Locate the cell with the specified text and output its [x, y] center coordinate. 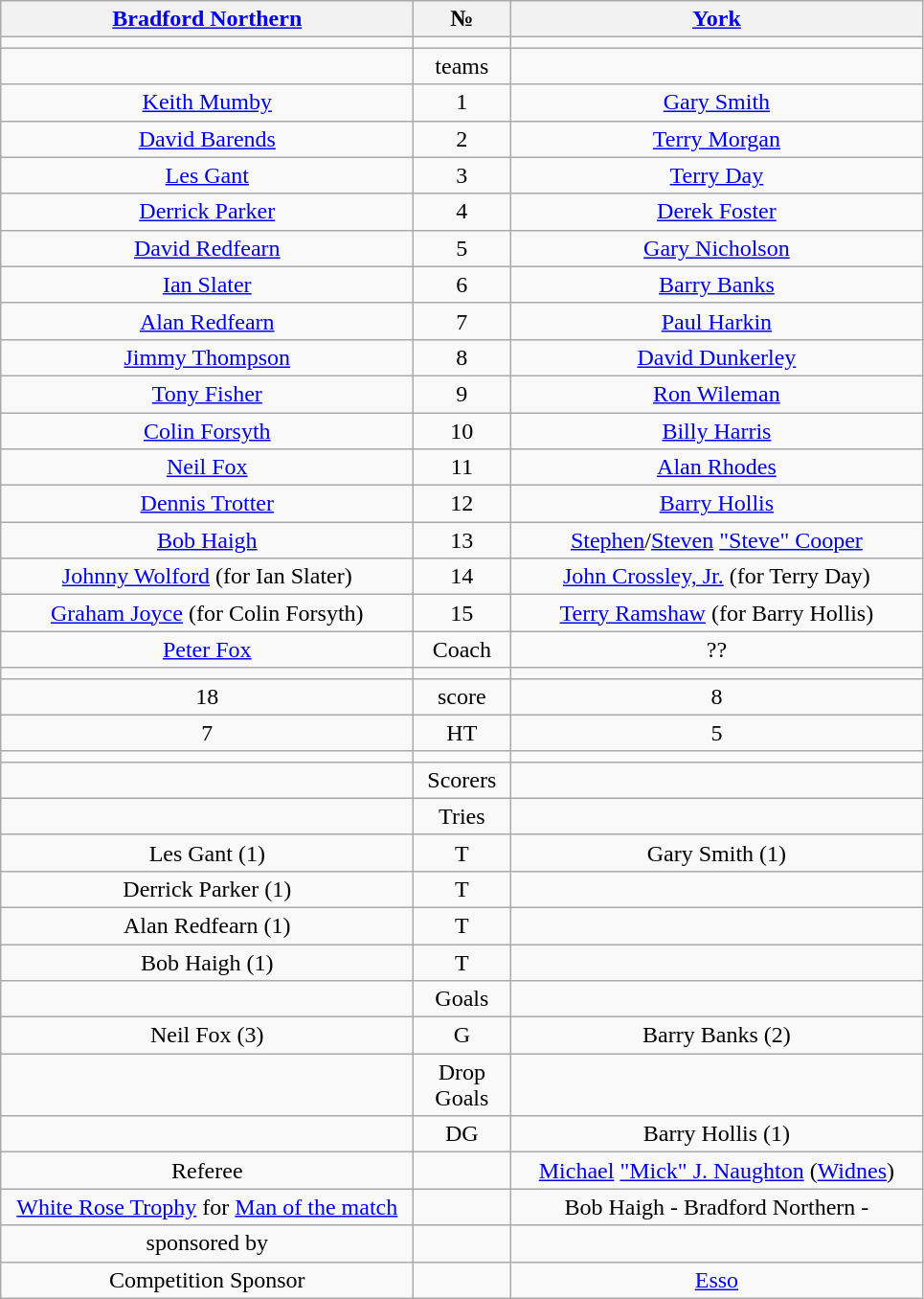
1 [462, 103]
Drop Goals [462, 1084]
Barry Hollis (1) [716, 1134]
Neil Fox (3) [207, 1036]
9 [462, 394]
Graham Joyce (for Colin Forsyth) [207, 613]
Johnny Wolford (for Ian Slater) [207, 577]
3 [462, 175]
Scorers [462, 780]
Terry Morgan [716, 139]
№ [462, 19]
Alan Redfearn (1) [207, 925]
Gary Nicholson [716, 248]
Neil Fox [207, 467]
Michael "Mick" J. Naughton (Widnes) [716, 1171]
14 [462, 577]
Derrick Parker [207, 212]
score [462, 696]
10 [462, 430]
Stephen/Steven "Steve" Cooper [716, 540]
Bob Haigh [207, 540]
Les Gant [207, 175]
Barry Banks [716, 285]
Ron Wileman [716, 394]
Bob Haigh (1) [207, 963]
4 [462, 212]
Colin Forsyth [207, 430]
Billy Harris [716, 430]
6 [462, 285]
David Barends [207, 139]
?? [716, 649]
DG [462, 1134]
teams [462, 66]
18 [207, 696]
Dennis Trotter [207, 504]
David Dunkerley [716, 357]
Gary Smith (1) [716, 853]
Tries [462, 816]
Terry Ramshaw (for Barry Hollis) [716, 613]
Competition Sponsor [207, 1280]
Alan Rhodes [716, 467]
Keith Mumby [207, 103]
13 [462, 540]
Terry Day [716, 175]
Derrick Parker (1) [207, 889]
John Crossley, Jr. (for Terry Day) [716, 577]
Tony Fisher [207, 394]
Ian Slater [207, 285]
Jimmy Thompson [207, 357]
David Redfearn [207, 248]
Bradford Northern [207, 19]
Goals [462, 999]
White Rose Trophy for Man of the match [207, 1207]
Esso [716, 1280]
15 [462, 613]
Alan Redfearn [207, 321]
2 [462, 139]
Barry Hollis [716, 504]
12 [462, 504]
Peter Fox [207, 649]
G [462, 1036]
sponsored by [207, 1243]
Derek Foster [716, 212]
Gary Smith [716, 103]
Les Gant (1) [207, 853]
Coach [462, 649]
HT [462, 733]
York [716, 19]
Bob Haigh - Bradford Northern - [716, 1207]
Barry Banks (2) [716, 1036]
Paul Harkin [716, 321]
11 [462, 467]
Referee [207, 1171]
